Locate the cell with the specified text and output its (X, Y) center coordinate. 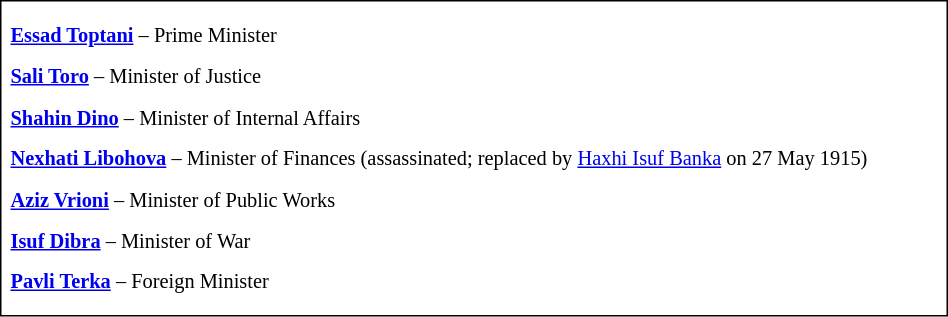
Sali Toro – Minister of Justice (474, 78)
Isuf Dibra – Minister of War (474, 242)
Nexhati Libohova – Minister of Finances (assassinated; replaced by Haxhi Isuf Banka on 27 May 1915) (474, 160)
Pavli Terka – Foreign Minister (474, 283)
Aziz Vrioni – Minister of Public Works (474, 201)
Shahin Dino – Minister of Internal Affairs (474, 119)
Essad Toptani – Prime Minister (474, 37)
